Scan for the cell matching the given text and deliver its [X, Y] coordinate at center. 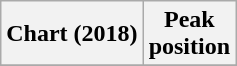
Chart (2018) [72, 34]
Peakposition [189, 34]
